Provide the (x, y) coordinate of the cell's center where the given text is located.  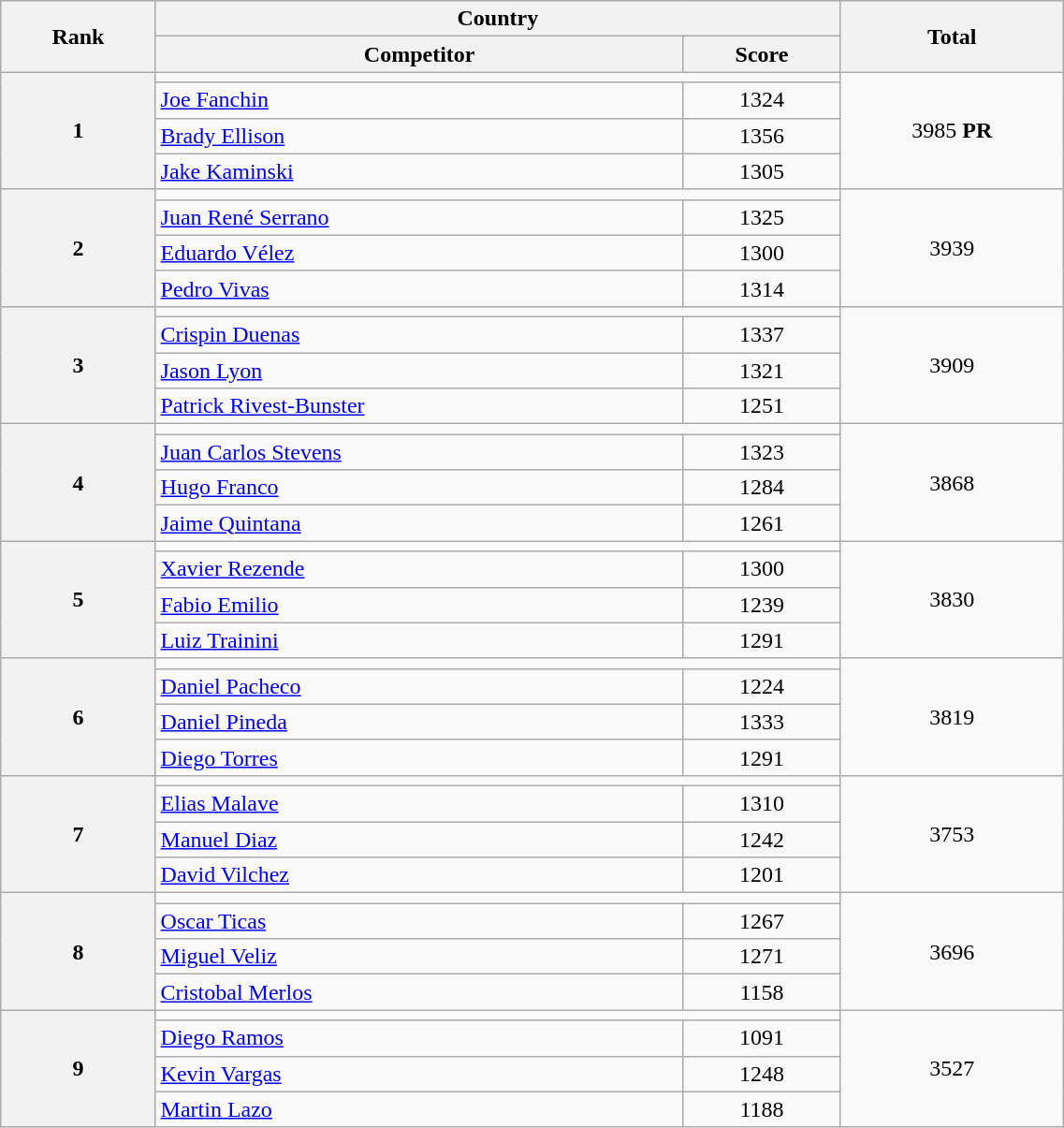
1091 (762, 1038)
9 (79, 1069)
1323 (762, 452)
1248 (762, 1074)
1356 (762, 136)
Eduardo Vélez (419, 253)
Miguel Veliz (419, 957)
Elias Malave (419, 803)
4 (79, 483)
Manuel Diaz (419, 840)
Daniel Pineda (419, 722)
Rank (79, 37)
Daniel Pacheco (419, 686)
3753 (953, 833)
1321 (762, 370)
1 (79, 131)
3 (79, 365)
1271 (762, 957)
3868 (953, 483)
Cristobal Merlos (419, 992)
3909 (953, 365)
1239 (762, 605)
1305 (762, 171)
8 (79, 951)
Jake Kaminski (419, 171)
Joe Fanchin (419, 100)
3696 (953, 951)
3830 (953, 599)
3939 (953, 247)
1333 (762, 722)
Kevin Vargas (419, 1074)
1284 (762, 488)
1310 (762, 803)
1224 (762, 686)
1337 (762, 334)
Score (762, 54)
Patrick Rivest-Bunster (419, 406)
Diego Torres (419, 757)
1242 (762, 840)
1314 (762, 288)
Jaime Quintana (419, 523)
1201 (762, 875)
1324 (762, 100)
Total (953, 37)
Fabio Emilio (419, 605)
1251 (762, 406)
1261 (762, 523)
Diego Ramos (419, 1038)
1267 (762, 921)
5 (79, 599)
David Vilchez (419, 875)
1325 (762, 217)
Country (498, 19)
Oscar Ticas (419, 921)
Juan René Serrano (419, 217)
3985 PR (953, 131)
3819 (953, 717)
1158 (762, 992)
Luiz Trainini (419, 640)
2 (79, 247)
Juan Carlos Stevens (419, 452)
Competitor (419, 54)
Hugo Franco (419, 488)
Jason Lyon (419, 370)
Brady Ellison (419, 136)
1188 (762, 1109)
Xavier Rezende (419, 569)
Crispin Duenas (419, 334)
Pedro Vivas (419, 288)
3527 (953, 1069)
6 (79, 717)
Martin Lazo (419, 1109)
7 (79, 833)
